Find where the given text appears and provide that cell's center as [X, Y] coordinate. 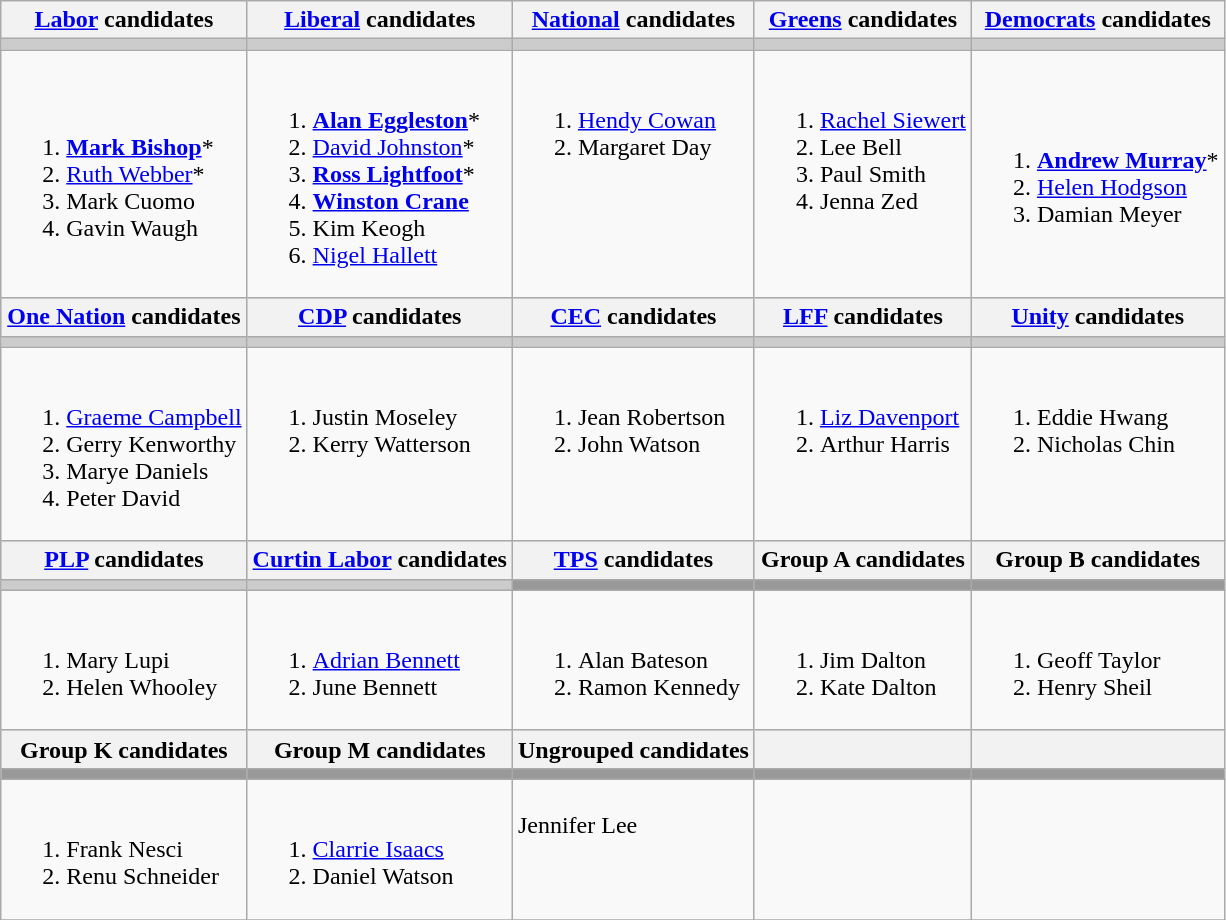
Alan BatesonRamon Kennedy [633, 660]
Alan Eggleston*David Johnston*Ross Lightfoot*Winston CraneKim KeoghNigel Hallett [380, 174]
Group A candidates [862, 560]
Andrew Murray*Helen HodgsonDamian Meyer [1098, 174]
Geoff TaylorHenry Sheil [1098, 660]
LFF candidates [862, 317]
Hendy CowanMargaret Day [633, 174]
Ungrouped candidates [633, 749]
Curtin Labor candidates [380, 560]
CEC candidates [633, 317]
Jean RobertsonJohn Watson [633, 444]
TPS candidates [633, 560]
Group M candidates [380, 749]
Frank NesciRenu Schneider [124, 849]
Graeme CampbellGerry KenworthyMarye DanielsPeter David [124, 444]
Liberal candidates [380, 20]
Rachel SiewertLee BellPaul SmithJenna Zed [862, 174]
Mark Bishop*Ruth Webber*Mark CuomoGavin Waugh [124, 174]
Eddie HwangNicholas Chin [1098, 444]
Group B candidates [1098, 560]
Labor candidates [124, 20]
Greens candidates [862, 20]
Justin MoseleyKerry Watterson [380, 444]
Democrats candidates [1098, 20]
Jennifer Lee [633, 849]
One Nation candidates [124, 317]
CDP candidates [380, 317]
Mary LupiHelen Whooley [124, 660]
Clarrie IsaacsDaniel Watson [380, 849]
Adrian BennettJune Bennett [380, 660]
Liz DavenportArthur Harris [862, 444]
Jim DaltonKate Dalton [862, 660]
Unity candidates [1098, 317]
Group K candidates [124, 749]
National candidates [633, 20]
PLP candidates [124, 560]
